Return (X, Y) of the center of cell containing provided text 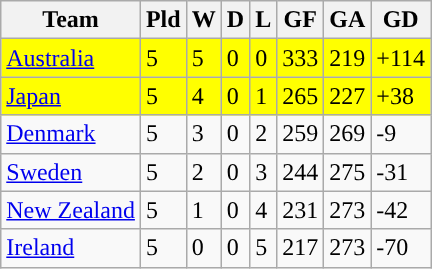
New Zealand (71, 210)
244 (300, 172)
-42 (401, 210)
227 (348, 96)
Denmark (71, 134)
Sweden (71, 172)
W (204, 20)
GD (401, 20)
265 (300, 96)
GF (300, 20)
219 (348, 58)
+38 (401, 96)
275 (348, 172)
D (235, 20)
Japan (71, 96)
GA (348, 20)
-31 (401, 172)
-70 (401, 248)
-9 (401, 134)
L (264, 20)
Pld (163, 20)
Australia (71, 58)
+114 (401, 58)
Team (71, 20)
Ireland (71, 248)
333 (300, 58)
231 (300, 210)
269 (348, 134)
217 (300, 248)
259 (300, 134)
